Pinpoint the cell where the given text exists, returning its [X, Y] midpoint coordinate. 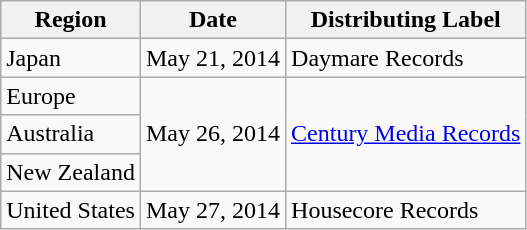
Europe [71, 96]
Distributing Label [406, 20]
Century Media Records [406, 134]
May 26, 2014 [212, 134]
May 27, 2014 [212, 210]
Daymare Records [406, 58]
United States [71, 210]
Housecore Records [406, 210]
May 21, 2014 [212, 58]
Australia [71, 134]
Japan [71, 58]
Date [212, 20]
Region [71, 20]
New Zealand [71, 172]
